Find where the given text appears and provide that cell's center as (x, y) coordinate. 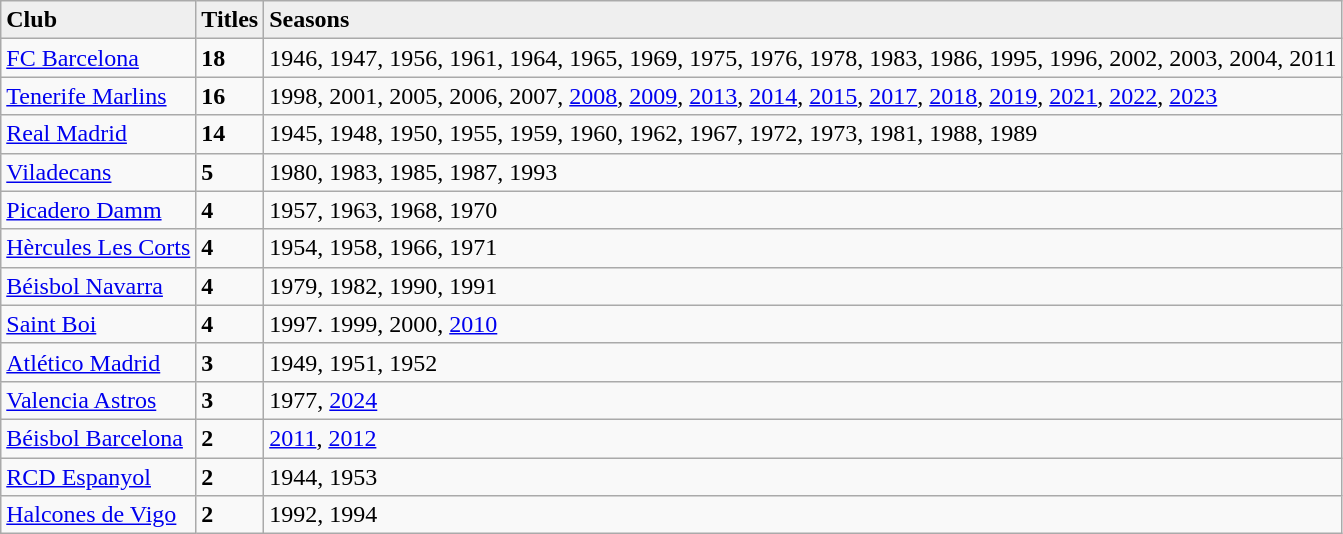
Viladecans (98, 172)
1954, 1958, 1966, 1971 (803, 248)
1997. 1999, 2000, 2010 (803, 324)
Béisbol Navarra (98, 286)
1977, 2024 (803, 400)
1979, 1982, 1990, 1991 (803, 286)
Club (98, 20)
1992, 1994 (803, 515)
RCD Espanyol (98, 477)
Béisbol Barcelona (98, 438)
14 (230, 134)
1949, 1951, 1952 (803, 362)
Valencia Astros (98, 400)
1946, 1947, 1956, 1961, 1964, 1965, 1969, 1975, 1976, 1978, 1983, 1986, 1995, 1996, 2002, 2003, 2004, 2011 (803, 58)
1957, 1963, 1968, 1970 (803, 210)
1944, 1953 (803, 477)
Atlético Madrid (98, 362)
Saint Boi (98, 324)
FC Barcelona (98, 58)
16 (230, 96)
1945, 1948, 1950, 1955, 1959, 1960, 1962, 1967, 1972, 1973, 1981, 1988, 1989 (803, 134)
Picadero Damm (98, 210)
Hèrcules Les Corts (98, 248)
Seasons (803, 20)
Real Madrid (98, 134)
18 (230, 58)
Halcones de Vigo (98, 515)
1998, 2001, 2005, 2006, 2007, 2008, 2009, 2013, 2014, 2015, 2017, 2018, 2019, 2021, 2022, 2023 (803, 96)
Tenerife Marlins (98, 96)
Titles (230, 20)
5 (230, 172)
2011, 2012 (803, 438)
1980, 1983, 1985, 1987, 1993 (803, 172)
